Find where the given text appears and provide that cell's center as [X, Y] coordinate. 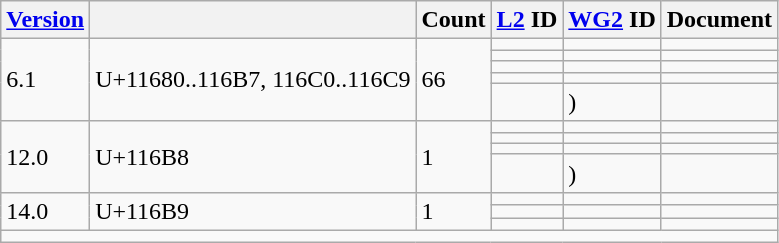
Count [454, 20]
U+116B9 [253, 211]
Version [46, 20]
WG2 ID [612, 20]
6.1 [46, 80]
66 [454, 80]
U+116B8 [253, 156]
Document [719, 20]
L2 ID [527, 20]
14.0 [46, 211]
U+11680..116B7, 116C0..116C9 [253, 80]
12.0 [46, 156]
